Detect which cell encompasses the target text, then output its [x, y] center coordinate. 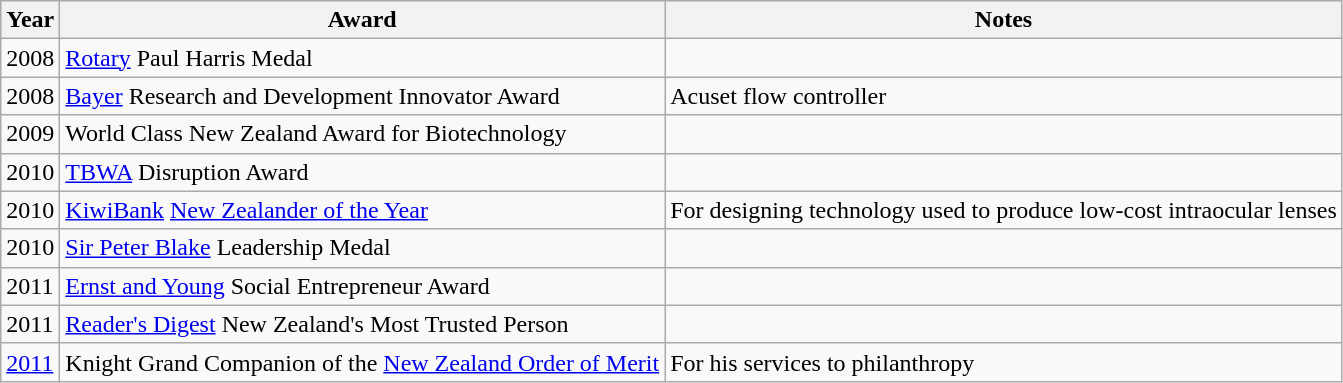
Reader's Digest New Zealand's Most Trusted Person [362, 324]
Bayer Research and Development Innovator Award [362, 96]
Notes [1004, 20]
Award [362, 20]
For his services to philanthropy [1004, 362]
KiwiBank New Zealander of the Year [362, 210]
Ernst and Young Social Entrepreneur Award [362, 286]
World Class New Zealand Award for Biotechnology [362, 134]
Year [30, 20]
Acuset flow controller [1004, 96]
Knight Grand Companion of the New Zealand Order of Merit [362, 362]
Rotary Paul Harris Medal [362, 58]
TBWA Disruption Award [362, 172]
For designing technology used to produce low-cost intraocular lenses [1004, 210]
2009 [30, 134]
Sir Peter Blake Leadership Medal [362, 248]
